Detect which cell encompasses the target text, then output its [X, Y] center coordinate. 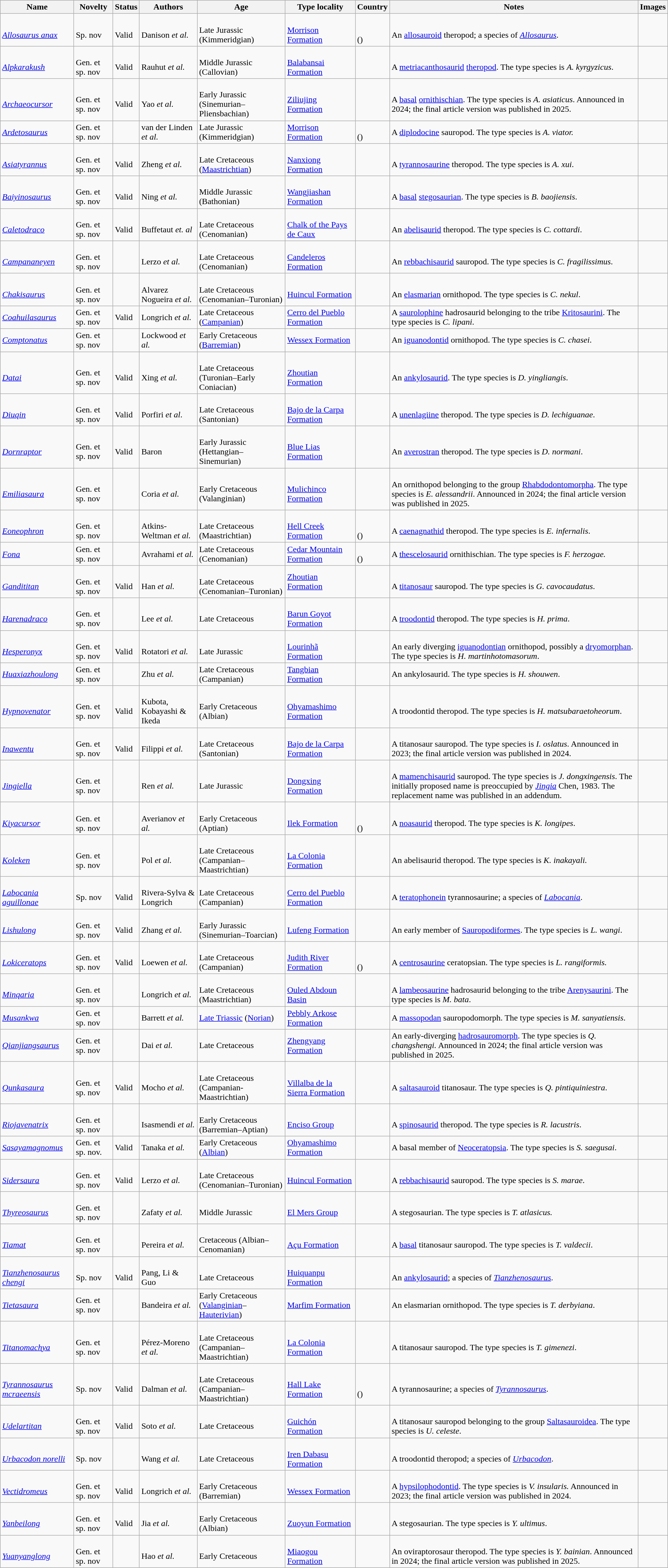
A tyrannosaurine; a species of Tyrannosaurus. [514, 1384]
Sasayamagnomus [37, 1148]
Barun Goyot Formation [320, 614]
Barrett et al. [168, 1018]
Avrahami et al. [168, 554]
Archaeocursor [37, 99]
Riojavenatrix [37, 1120]
Tiamat [37, 1240]
Koleken [37, 855]
Tanaka et al. [168, 1148]
Averianov et al. [168, 818]
Cretaceous (Albian–Cenomanian) [241, 1240]
Late Triassic (Norian) [241, 1018]
Candeleros Formation [320, 257]
Porfiri et al. [168, 410]
Wangjiashan Formation [320, 192]
A thescelosaurid ornithischian. The type species is F. herzogae. [514, 554]
A basal stegosaurian. The type species is B. baojiensis. [514, 192]
Rotatori et al. [168, 647]
Ning et al. [168, 192]
Emiliasaura [37, 489]
Middle Jurassic [241, 1208]
Balabansai Formation [320, 62]
Lokiceratops [37, 958]
Villalba de la Sierra Formation [320, 1083]
A rebbachisaurid sauropod. The type species is S. marae. [514, 1175]
Fona [37, 554]
Enciso Group [320, 1120]
Soto et al. [168, 1421]
A titanosaur sauropod. The type species is T. gimenezi. [514, 1342]
A noasaurid theropod. The type species is K. longipes. [514, 818]
Ren et al. [168, 781]
Sidersaura [37, 1175]
Inawentu [37, 744]
Ziliujing Formation [320, 99]
A titanosaur sauropod. The type species is G. cavocaudatus. [514, 582]
Gandititan [37, 582]
Dongxing Formation [320, 781]
Jingiella [37, 781]
Zheng et al. [168, 160]
Hesperonyx [37, 647]
A saurolophine hadrosaurid belonging to the tribe Kritosaurini. The type species is C. lipani. [514, 317]
Late Cretaceous (Turonian–Early Coniacian) [241, 373]
Urbacodon norelli [37, 1454]
A titanosaur sauropod belonging to the group Saltasauroidea. The type species is U. celeste. [514, 1421]
Harenadraco [37, 614]
Minqaria [37, 990]
Zhang et al. [168, 925]
Judith River Formation [320, 958]
Middle Jurassic (Callovian) [241, 62]
Rauhut et al. [168, 62]
Type locality [320, 7]
Dai et al. [168, 1046]
Chalk of the Pays de Caux [320, 225]
A troodontid theropod. The type species is H. prima. [514, 614]
A stegosaurian. The type species is T. atlasicus. [514, 1208]
Eoneophron [37, 526]
An iguanodontid ornithopod. The type species is C. chasei. [514, 340]
Mocho et al. [168, 1083]
Zafaty et al. [168, 1208]
Allosaurus anax [37, 30]
Bandeira et al. [168, 1305]
Mulichinco Formation [320, 489]
Early Cretaceous (Barremian–Aptian) [241, 1120]
Early Jurassic (Sinemurian–Pliensbachian) [241, 99]
Comptonatus [37, 340]
A troodontid theropod. The type species is H. matsubaraetoheorum. [514, 706]
Yuanyanglong [37, 1551]
Dornraptor [37, 447]
Pereira et al. [168, 1240]
Pérez-Moreno et al. [168, 1342]
Atkins-Weltman et al. [168, 526]
Zhu et al. [168, 674]
An elasmarian ornithopod. The type species is C. nekul. [514, 289]
Hall Lake Formation [320, 1384]
Loewen et al. [168, 958]
Lockwood et al. [168, 340]
Tangbian Formation [320, 674]
Tyrannosaurus mcraeensis [37, 1384]
Isasmendi et al. [168, 1120]
Notes [514, 7]
An ankylosaurid; a species of Tianzhenosaurus. [514, 1273]
Caletodraco [37, 225]
Tietasaura [37, 1305]
An abelisaurid theropod. The type species is C. cottardi. [514, 225]
Early Jurassic (Hettangian–Sinemurian) [241, 447]
Novelty [94, 7]
A lambeosaurine hadrosaurid belonging to the tribe Arenysaurini. The type species is M. bata. [514, 990]
Wang et al. [168, 1454]
A spinosaurid theropod. The type species is R. lacustris. [514, 1120]
An early diverging iguanodontian ornithopod, possibly a dryomorphan. The type species is H. martinhotomasorum. [514, 647]
Filippi et al. [168, 744]
Early Cretaceous (Aptian) [241, 818]
Açu Formation [320, 1240]
Early Jurassic (Sinemurian–Toarcian) [241, 925]
A diplodocine sauropod. The type species is A. viator. [514, 132]
Nanxiong Formation [320, 160]
An early-diverging hadrosauromorph. The type species is Q. changshengi. Announced in 2024; the final article version was published in 2025. [514, 1046]
Kubota, Kobayashi & Ikeda [168, 706]
Early Cretaceous [241, 1551]
Miaogou Formation [320, 1551]
Udelartitan [37, 1421]
Diuqin [37, 410]
Qianjiangsaurus [37, 1046]
Lufeng Formation [320, 925]
A basal ornithischian. The type species is A. asiaticus. Announced in 2024; the final article version was published in 2025. [514, 99]
A unenlagiine theropod. The type species is D. lechiguanae. [514, 410]
Asiatyrannus [37, 160]
A centrosaurine ceratopsian. The type species is L. rangiformis. [514, 958]
Lee et al. [168, 614]
A hypsilophodontid. The type species is V. insularis. Announced in 2023; the final article version was published in 2024. [514, 1487]
Images [653, 7]
Titanomachya [37, 1342]
Zhengyang Formation [320, 1046]
A teratophonein tyrannosaurine; a species of Labocania. [514, 893]
Ilek Formation [320, 818]
Hypnovenator [37, 706]
Baron [168, 447]
Ardetosaurus [37, 132]
Kiyacursor [37, 818]
Status [126, 7]
Age [241, 7]
Han et al. [168, 582]
Marfim Formation [320, 1305]
An ankylosaurid. The type species is D. yingliangis. [514, 373]
Alvarez Nogueira et al. [168, 289]
Musankwa [37, 1018]
An oviraptorosaur theropod. The type species is Y. bainian. Announced in 2024; the final article version was published in 2025. [514, 1551]
Qunkasaura [37, 1083]
A basal member of Neoceratopsia. The type species is S. saegusai. [514, 1148]
Campananeyen [37, 257]
A caenagnathid theropod. The type species is E. infernalis. [514, 526]
A metriacanthosaurid theropod. The type species is A. kyrgyzicus. [514, 62]
Name [37, 7]
El Mers Group [320, 1208]
Gen. et sp. nov. [94, 1148]
Late Cretaceous (Campanian-Maastrichtian) [241, 1083]
Hell Creek Formation [320, 526]
Yao et al. [168, 99]
A saltasauroid titanosaur. The type species is Q. pintiquiniestra. [514, 1083]
Coahuilasaurus [37, 317]
Jia et al. [168, 1519]
Dalman et al. [168, 1384]
Tianzhenosaurus chengi [37, 1273]
Hao et al. [168, 1551]
Datai [37, 373]
A massopodan sauropodomorph. The type species is M. sanyatiensis. [514, 1018]
Lishulong [37, 925]
Cedar Mountain Formation [320, 554]
Xing et al. [168, 373]
Huaxiazhoulong [37, 674]
An averostran theropod. The type species is D. normani. [514, 447]
Authors [168, 7]
Alpkarakush [37, 62]
Yanbeilong [37, 1519]
A titanosaur sauropod. The type species is I. oslatus. Announced in 2023; the final article version was published in 2024. [514, 744]
Labocania aguillonae [37, 893]
Thyreosaurus [37, 1208]
Blue Lias Formation [320, 447]
Early Cretaceous (Valanginian–Hauterivian) [241, 1305]
Country [372, 7]
Pebbly Arkose Formation [320, 1018]
Lourinhã Formation [320, 647]
Pang, Li & Guo [168, 1273]
An elasmarian ornithopod. The type species is T. derbyiana. [514, 1305]
Danison et al. [168, 30]
Vectidromeus [37, 1487]
Chakisaurus [37, 289]
van der Linden et al. [168, 132]
Early Cretaceous (Valanginian) [241, 489]
Guichón Formation [320, 1421]
An early member of Sauropodiformes. The type species is L. wangi. [514, 925]
Rivera-Sylva & Longrich [168, 893]
Ouled Abdoun Basin [320, 990]
Zuoyun Formation [320, 1519]
A basal titanosaur sauropod. The type species is T. valdecii. [514, 1240]
An ankylosaurid. The type species is H. shouwen. [514, 674]
Pol et al. [168, 855]
Coria et al. [168, 489]
An allosauroid theropod; a species of Allosaurus. [514, 30]
An rebbachisaurid sauropod. The type species is C. fragilissimus. [514, 257]
Baiyinosaurus [37, 192]
A stegosaurian. The type species is Y. ultimus. [514, 1519]
Buffetaut et. al [168, 225]
A troodontid theropod; a species of Urbacodon. [514, 1454]
A tyrannosaurine theropod. The type species is A. xui. [514, 160]
Huiquanpu Formation [320, 1273]
Iren Dabasu Formation [320, 1454]
Middle Jurassic (Bathonian) [241, 192]
An abelisaurid theropod. The type species is K. inakayali. [514, 855]
